Detect which cell encompasses the target text, then output its [X, Y] center coordinate. 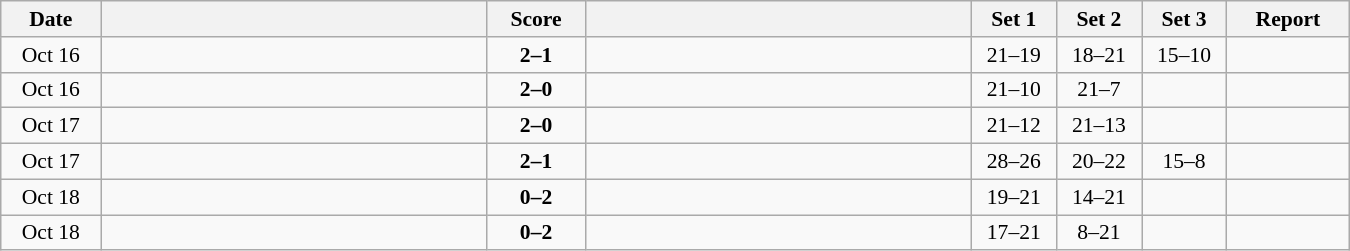
28–26 [1014, 162]
21–10 [1014, 90]
20–22 [1098, 162]
15–8 [1184, 162]
15–10 [1184, 55]
Set 2 [1098, 19]
19–21 [1014, 197]
21–19 [1014, 55]
14–21 [1098, 197]
Set 1 [1014, 19]
21–7 [1098, 90]
17–21 [1014, 233]
8–21 [1098, 233]
Score [536, 19]
21–12 [1014, 126]
Report [1288, 19]
Date [51, 19]
18–21 [1098, 55]
21–13 [1098, 126]
Set 3 [1184, 19]
